For the text-containing cell, return its midpoint in (X, Y) coordinate format. 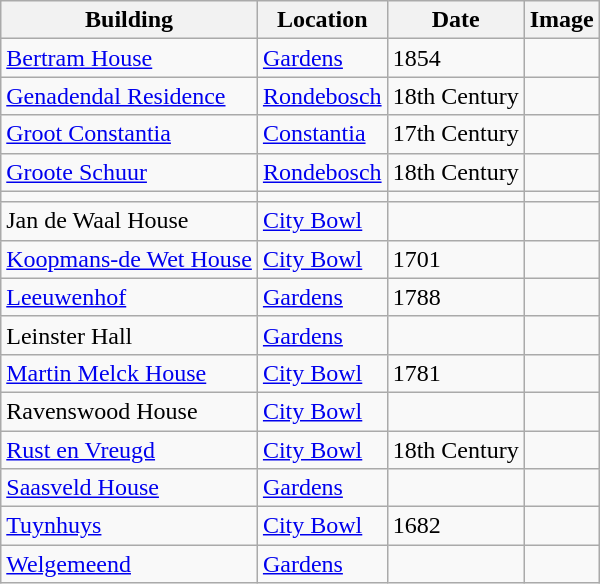
Rust en Vreugd (130, 449)
Building (130, 20)
Location (322, 20)
Leeuwenhof (130, 297)
Ravenswood House (130, 411)
1682 (456, 526)
1781 (456, 373)
Constantia (322, 134)
Martin Melck House (130, 373)
17th Century (456, 134)
1854 (456, 58)
Genadendal Residence (130, 96)
Leinster Hall (130, 335)
Groot Constantia (130, 134)
Tuynhuys (130, 526)
1701 (456, 259)
Groote Schuur (130, 172)
1788 (456, 297)
Koopmans-de Wet House (130, 259)
Welgemeend (130, 564)
Date (456, 20)
Jan de Waal House (130, 221)
Image (562, 20)
Bertram House (130, 58)
Saasveld House (130, 488)
